Return [X, Y] of the center of cell containing provided text 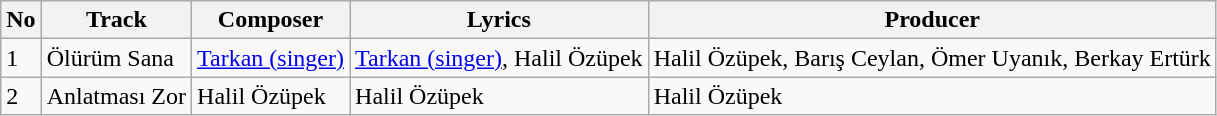
Producer [932, 20]
Lyrics [500, 20]
Ölürüm Sana [116, 58]
1 [21, 58]
Tarkan (singer), Halil Özüpek [500, 58]
Anlatması Zor [116, 96]
Halil Özüpek, Barış Ceylan, Ömer Uyanık, Berkay Ertürk [932, 58]
No [21, 20]
Tarkan (singer) [271, 58]
2 [21, 96]
Track [116, 20]
Composer [271, 20]
